Determine the [X, Y] coordinate at the center of the cell enclosing the given text.  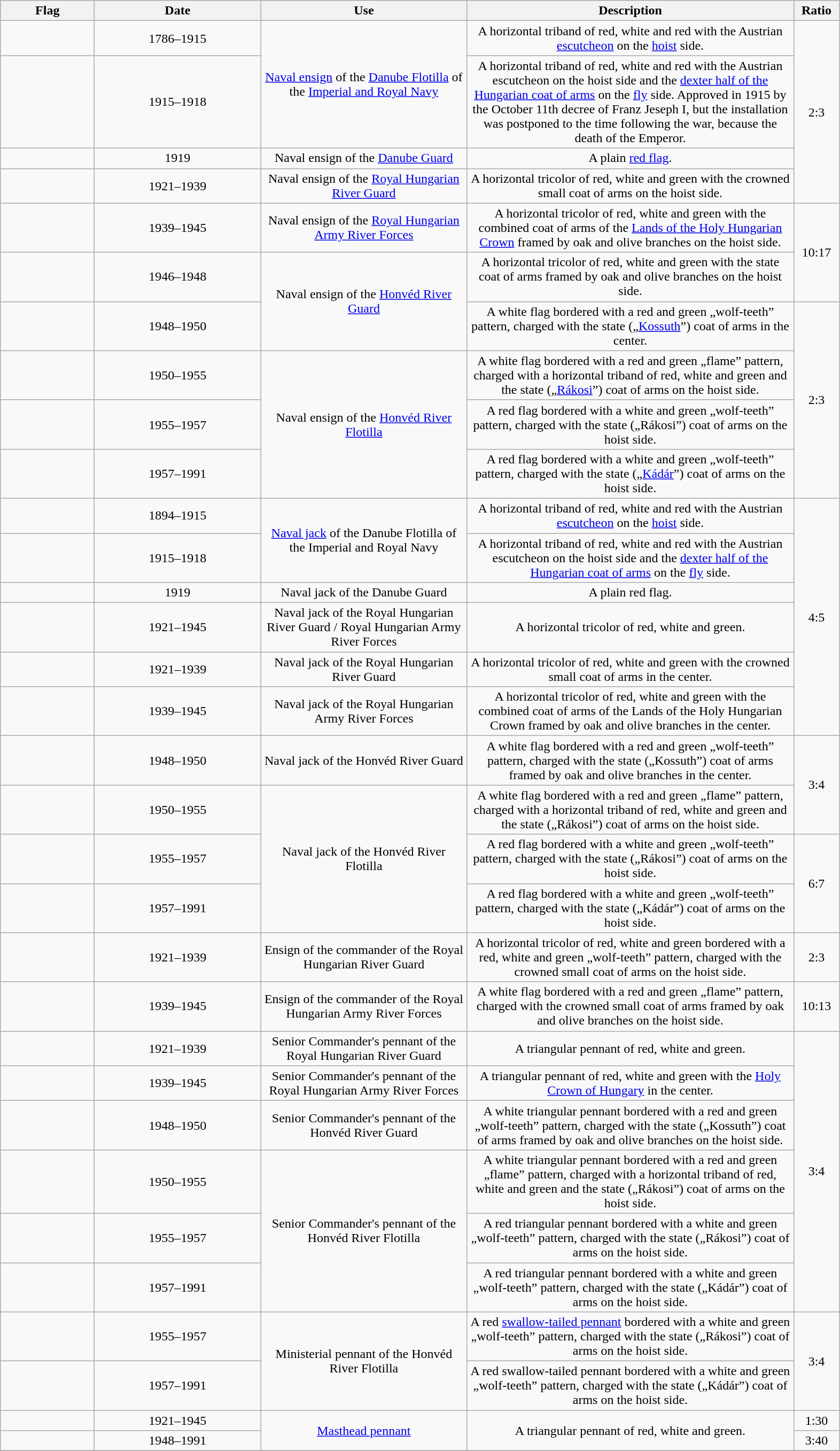
1948–1991 [177, 1441]
Senior Commander's pennant of the Honvéd River Guard [364, 1125]
A triangular pennant of red, white and green with the Holy Crown of Hungary in the center. [631, 1083]
A horizontal tricolor of red, white and green with the crowned small coat of arms on the hoist side. [631, 186]
Masthead pennant [364, 1431]
Naval jack of the Royal Hungarian River Guard [364, 669]
10:13 [816, 1006]
6:7 [816, 883]
Ministerial pennant of the Honvéd River Flotilla [364, 1361]
Naval jack of the Royal Hungarian Army River Forces [364, 711]
A red triangular pennant bordered with a white and green „wolf-teeth” pattern, charged with the state („Rákosi”) coat of arms on the hoist side. [631, 1238]
A horizontal tricolor of red, white and green with the crowned small coat of arms in the center. [631, 669]
1946–1948 [177, 277]
A white flag bordered with a red and green „wolf-teeth” pattern, charged with the state („Kossuth”) coat of arms in the center. [631, 326]
Naval jack of the Royal Hungarian River Guard / Royal Hungarian Army River Forces [364, 627]
Naval ensign of the Danube Guard [364, 158]
Naval ensign of the Honvéd River Flotilla [364, 424]
Naval ensign of the Royal Hungarian Army River Forces [364, 228]
Flag [48, 11]
Date [177, 11]
Ensign of the commander of the Royal Hungarian River Guard [364, 957]
10:17 [816, 252]
A red swallow-tailed pennant bordered with a white and green „wolf-teeth” pattern, charged with the state („Kádár”) coat of arms on the hoist side. [631, 1386]
Naval ensign of the Danube Flotilla of the Imperial and Royal Navy [364, 84]
Naval jack of the Danube Guard [364, 593]
1786–1915 [177, 38]
Senior Commander's pennant of the Honvéd River Flotilla [364, 1230]
1894–1915 [177, 515]
4:5 [816, 617]
Description [631, 11]
Senior Commander's pennant of the Royal Hungarian Army River Forces [364, 1083]
Ratio [816, 11]
Naval jack of the Honvéd River Guard [364, 761]
A horizontal tricolor of red, white and green. [631, 627]
Naval jack of the Danube Flotilla of the Imperial and Royal Navy [364, 540]
1:30 [816, 1421]
Naval ensign of the Royal Hungarian River Guard [364, 186]
3:40 [816, 1441]
Naval ensign of the Honvéd River Guard [364, 301]
A red triangular pennant bordered with a white and green „wolf-teeth” pattern, charged with the state („Kádár”) coat of arms on the hoist side. [631, 1287]
A red swallow-tailed pennant bordered with a white and green „wolf-teeth” pattern, charged with the state („Rákosi”) coat of arms on the hoist side. [631, 1337]
Ensign of the commander of the Royal Hungarian Army River Forces [364, 1006]
Use [364, 11]
Senior Commander's pennant of the Royal Hungarian River Guard [364, 1049]
A horizontal tricolor of red, white and green with the state coat of arms framed by oak and olive branches on the hoist side. [631, 277]
Naval jack of the Honvéd River Flotilla [364, 859]
